Locate the cell with the specified text and output its (x, y) center coordinate. 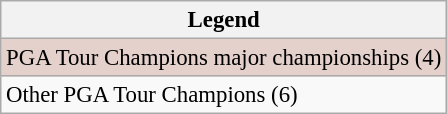
PGA Tour Champions major championships (4) (224, 58)
Other PGA Tour Champions (6) (224, 95)
Legend (224, 20)
